For the text-containing cell, return its midpoint in (X, Y) coordinate format. 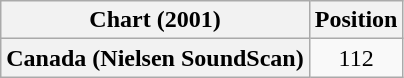
Chart (2001) (155, 20)
Canada (Nielsen SoundScan) (155, 58)
Position (356, 20)
112 (356, 58)
